Output the (x, y) coordinate of the center of the cell containing the given text.  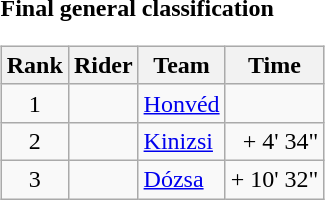
Honvéd (182, 103)
Rider (103, 65)
1 (34, 103)
+ 10' 32" (274, 179)
Rank (34, 65)
2 (34, 141)
Kinizsi (182, 141)
+ 4' 34" (274, 141)
Dózsa (182, 179)
Time (274, 65)
3 (34, 179)
Team (182, 65)
